Locate the cell with the specified text and output its [X, Y] center coordinate. 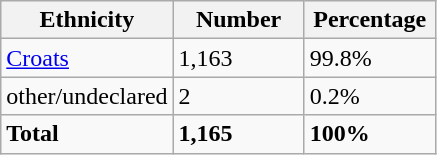
100% [370, 134]
Croats [87, 58]
0.2% [370, 96]
1,165 [238, 134]
Total [87, 134]
Percentage [370, 20]
2 [238, 96]
Number [238, 20]
1,163 [238, 58]
99.8% [370, 58]
other/undeclared [87, 96]
Ethnicity [87, 20]
